Search for the cell housing the specified text and yield its (X, Y) center coordinate. 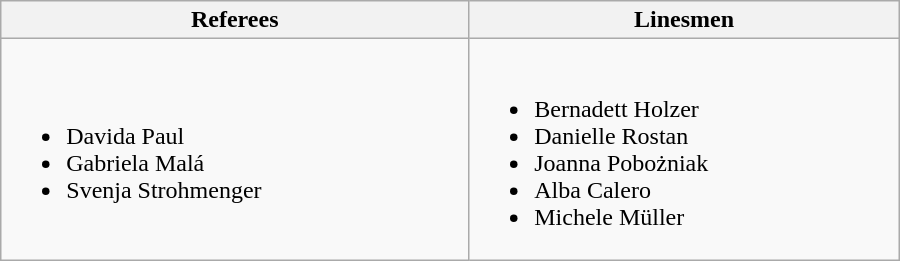
Linesmen (684, 20)
Referees (235, 20)
Davida Paul Gabriela Malá Svenja Strohmenger (235, 150)
Bernadett Holzer Danielle Rostan Joanna Pobożniak Alba Calero Michele Müller (684, 150)
